Pinpoint the cell where the given text exists, returning its [X, Y] midpoint coordinate. 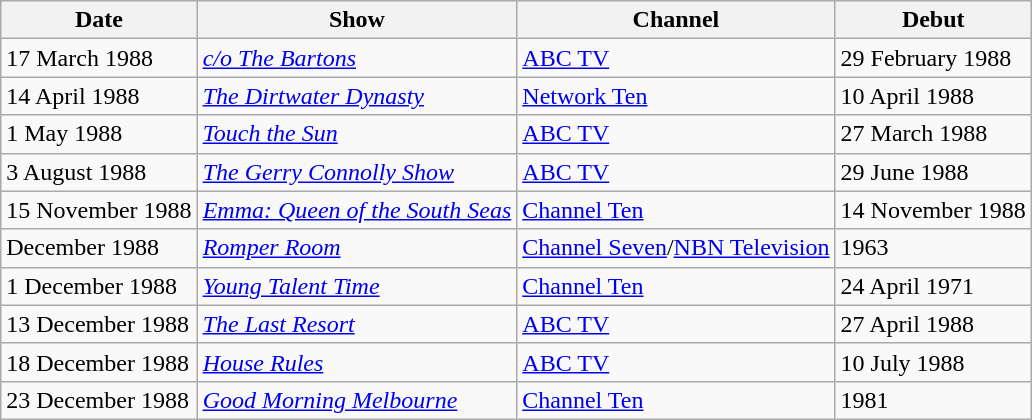
Channel [676, 20]
Show [357, 20]
29 February 1988 [933, 58]
December 1988 [99, 248]
Channel Seven/NBN Television [676, 248]
14 April 1988 [99, 96]
Touch the Sun [357, 134]
10 July 1988 [933, 362]
17 March 1988 [99, 58]
24 April 1971 [933, 286]
10 April 1988 [933, 96]
Romper Room [357, 248]
The Dirtwater Dynasty [357, 96]
14 November 1988 [933, 210]
15 November 1988 [99, 210]
1 May 1988 [99, 134]
1981 [933, 400]
18 December 1988 [99, 362]
Network Ten [676, 96]
The Last Resort [357, 324]
23 December 1988 [99, 400]
1963 [933, 248]
3 August 1988 [99, 172]
Debut [933, 20]
27 March 1988 [933, 134]
House Rules [357, 362]
1 December 1988 [99, 286]
Young Talent Time [357, 286]
Good Morning Melbourne [357, 400]
c/o The Bartons [357, 58]
Date [99, 20]
29 June 1988 [933, 172]
27 April 1988 [933, 324]
Emma: Queen of the South Seas [357, 210]
13 December 1988 [99, 324]
The Gerry Connolly Show [357, 172]
